For the text-containing cell, return its midpoint in (X, Y) coordinate format. 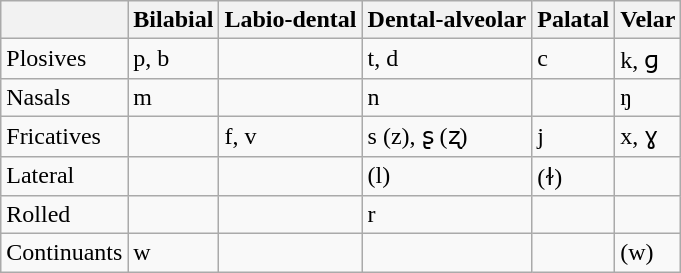
Fricatives (64, 136)
Velar (648, 20)
t, d (447, 59)
Nasals (64, 97)
n (447, 97)
m (174, 97)
s (z), ʂ (ʐ) (447, 136)
Plosives (64, 59)
c (574, 59)
r (447, 215)
(w) (648, 253)
(l) (447, 176)
Bilabial (174, 20)
Labio-dental (290, 20)
w (174, 253)
p, b (174, 59)
Continuants (64, 253)
ŋ (648, 97)
j (574, 136)
f, v (290, 136)
Rolled (64, 215)
x, ɣ (648, 136)
(ɫ) (574, 176)
Lateral (64, 176)
k, ɡ (648, 59)
Palatal (574, 20)
Dental-alveolar (447, 20)
